Output the (X, Y) coordinate of the center of the cell containing the given text.  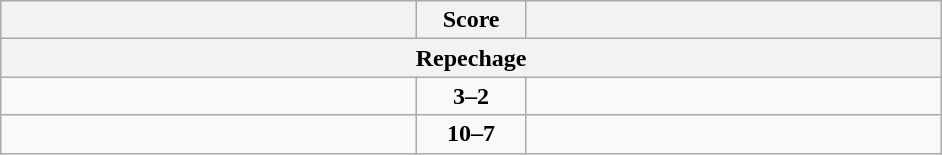
Score (472, 20)
Repechage (472, 58)
10–7 (472, 134)
3–2 (472, 96)
